For the text-containing cell, return its midpoint in [x, y] coordinate format. 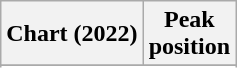
Peakposition [189, 34]
Chart (2022) [72, 34]
